For the text-containing cell, return its midpoint in (X, Y) coordinate format. 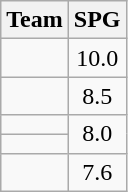
7.6 (97, 172)
10.0 (97, 58)
8.0 (97, 134)
Team (35, 20)
SPG (97, 20)
8.5 (97, 96)
